From the cell containing the given text, extract its center point as (x, y) coordinate. 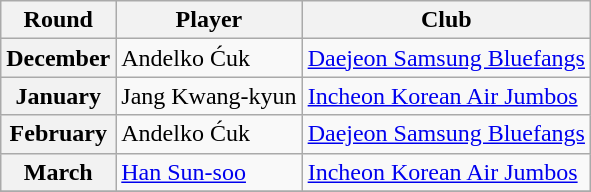
Club (446, 20)
Player (209, 20)
Han Sun-soo (209, 172)
Round (58, 20)
March (58, 172)
January (58, 96)
Jang Kwang-kyun (209, 96)
February (58, 134)
December (58, 58)
